Find where the given text appears and provide that cell's center as (x, y) coordinate. 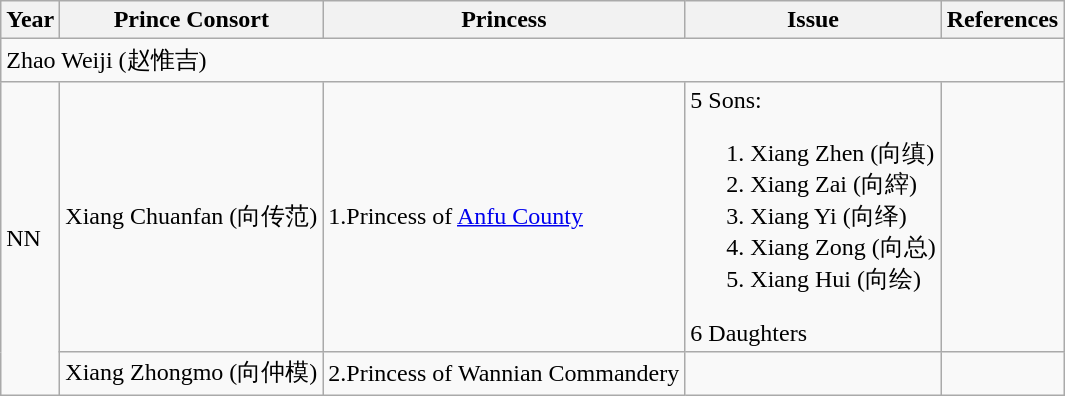
Prince Consort (192, 20)
5 Sons:Xiang Zhen (向缜)Xiang Zai (向縡)Xiang Yi (向绎)Xiang Zong (向总)Xiang Hui (向绘)6 Daughters (813, 216)
Xiang Zhongmo (向仲模) (192, 374)
Zhao Weiji (赵惟吉) (532, 60)
NN (30, 238)
Princess (504, 20)
2.Princess of Wannian Commandery (504, 374)
Issue (813, 20)
References (1002, 20)
Year (30, 20)
1.Princess of Anfu County (504, 216)
Xiang Chuanfan (向传范) (192, 216)
